Output the (X, Y) coordinate of the center of the cell containing the given text.  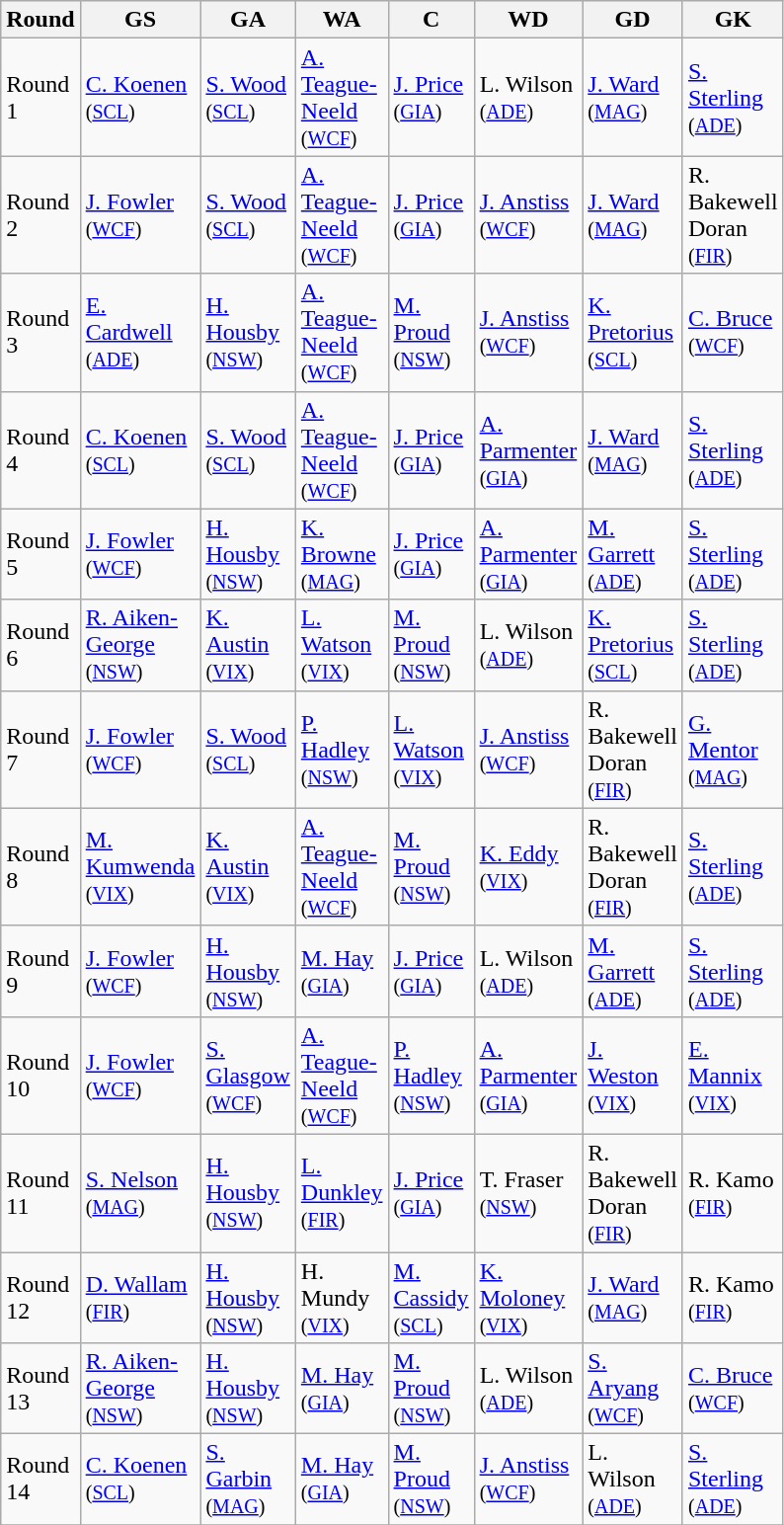
H. Mundy (VIX) (342, 1298)
Round 1 (40, 97)
Round 4 (40, 450)
S. Glasgow (WCF) (248, 1075)
M. Kumwenda (VIX) (140, 867)
WA (342, 20)
GK (733, 20)
K. Eddy (VIX) (528, 867)
Round 2 (40, 215)
C (431, 20)
Round 11 (40, 1193)
S. Nelson (MAG) (140, 1193)
Round 5 (40, 554)
S. Garbin (MAG) (248, 1480)
E. Cardwell (ADE) (140, 332)
Round 10 (40, 1075)
Round 3 (40, 332)
M. Cassidy (SCL) (431, 1298)
Round 6 (40, 645)
G. Mentor (MAG) (733, 749)
E. Mannix (VIX) (733, 1075)
GS (140, 20)
L. Dunkley (FIR) (342, 1193)
J. Weston (VIX) (633, 1075)
GA (248, 20)
K. Browne (MAG) (342, 554)
Round 7 (40, 749)
Round 13 (40, 1389)
Round 8 (40, 867)
T. Fraser (NSW) (528, 1193)
S. Aryang (WCF) (633, 1389)
WD (528, 20)
Round 14 (40, 1480)
D. Wallam (FIR) (140, 1298)
Round (40, 20)
Round 9 (40, 971)
Round 12 (40, 1298)
K. Moloney (VIX) (528, 1298)
GD (633, 20)
